Pinpoint the cell where the given text exists, returning its [x, y] midpoint coordinate. 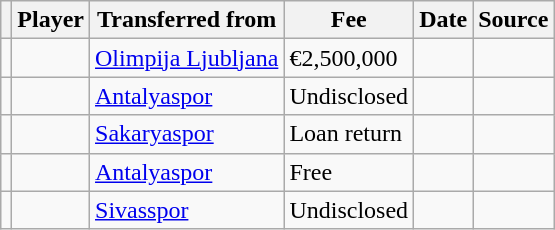
Source [514, 20]
Fee [349, 20]
Date [444, 20]
Transferred from [187, 20]
Player [51, 20]
Loan return [349, 134]
Sivasspor [187, 210]
Olimpija Ljubljana [187, 58]
Free [349, 172]
€2,500,000 [349, 58]
Sakaryaspor [187, 134]
